Determine the [X, Y] coordinate at the center of the cell enclosing the given text.  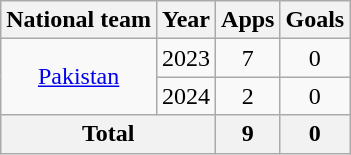
Apps [248, 20]
National team [79, 20]
9 [248, 134]
7 [248, 58]
Goals [315, 20]
Pakistan [79, 77]
2 [248, 96]
Total [108, 134]
2024 [186, 96]
2023 [186, 58]
Year [186, 20]
